Determine the [x, y] coordinate at the center of the cell enclosing the given text.  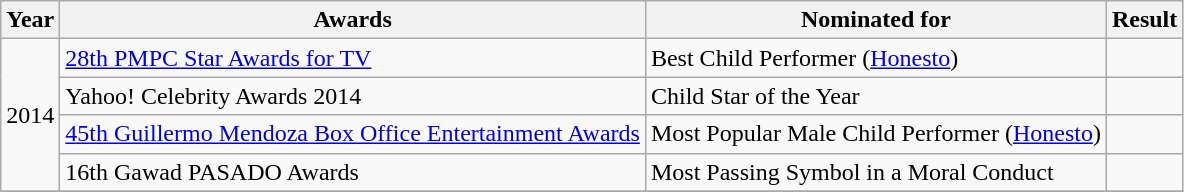
Best Child Performer (Honesto) [876, 58]
Child Star of the Year [876, 96]
Awards [353, 20]
16th Gawad PASADO Awards [353, 172]
Yahoo! Celebrity Awards 2014 [353, 96]
Nominated for [876, 20]
2014 [30, 115]
Most Popular Male Child Performer (Honesto) [876, 134]
Year [30, 20]
28th PMPC Star Awards for TV [353, 58]
Result [1144, 20]
45th Guillermo Mendoza Box Office Entertainment Awards [353, 134]
Most Passing Symbol in a Moral Conduct [876, 172]
